Identify which cell holds the provided text, then report its [X, Y] central coordinate. 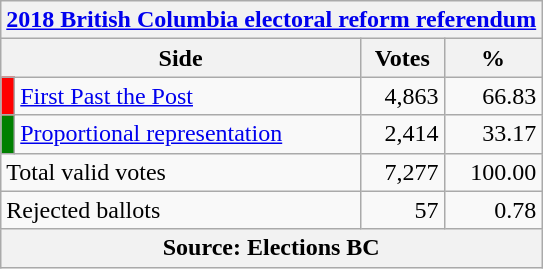
2,414 [402, 134]
0.78 [493, 210]
Votes [402, 58]
Side [181, 58]
7,277 [402, 172]
First Past the Post [188, 96]
2018 British Columbia electoral reform referendum [272, 20]
Source: Elections BC [272, 248]
Rejected ballots [181, 210]
33.17 [493, 134]
66.83 [493, 96]
57 [402, 210]
Proportional representation [188, 134]
4,863 [402, 96]
Total valid votes [181, 172]
100.00 [493, 172]
% [493, 58]
